Output the [X, Y] coordinate of the center of the cell containing the given text.  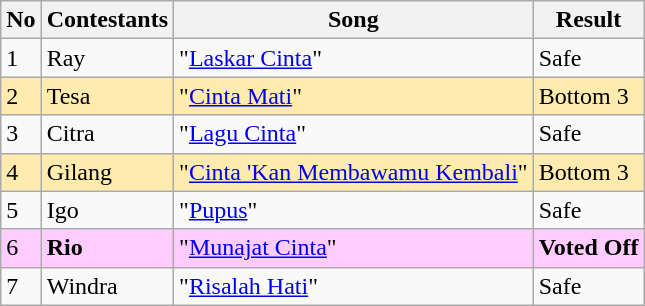
5 [21, 210]
"Risalah Hati" [354, 286]
Igo [107, 210]
6 [21, 248]
1 [21, 58]
4 [21, 172]
Song [354, 20]
Contestants [107, 20]
"Laskar Cinta" [354, 58]
3 [21, 134]
Windra [107, 286]
Gilang [107, 172]
Citra [107, 134]
"Cinta Mati" [354, 96]
"Lagu Cinta" [354, 134]
Ray [107, 58]
No [21, 20]
7 [21, 286]
Rio [107, 248]
Tesa [107, 96]
Result [588, 20]
Voted Off [588, 248]
"Munajat Cinta" [354, 248]
2 [21, 96]
"Cinta 'Kan Membawamu Kembali" [354, 172]
"Pupus" [354, 210]
